Provide the [X, Y] coordinate of the cell's center where the given text is located.  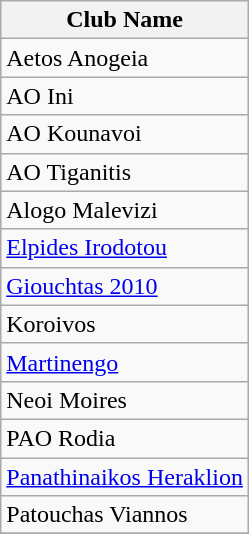
Koroivos [125, 324]
Martinengo [125, 362]
AO Ini [125, 96]
Aetos Anogeia [125, 58]
AO Kounavoi [125, 134]
Panathinaikos Heraklion [125, 477]
PAO Rodia [125, 438]
Giouchtas 2010 [125, 286]
Elpides Irodotou [125, 248]
AO Tiganitis [125, 172]
Club Name [125, 20]
Neoi Moires [125, 400]
Patouchas Viannos [125, 515]
Alogo Malevizi [125, 210]
